Return [X, Y] of the center of cell containing provided text 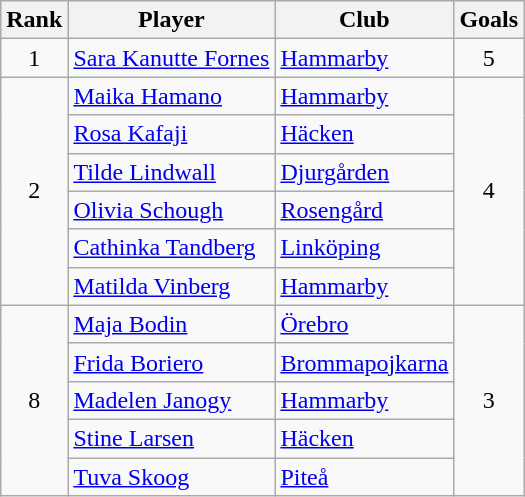
4 [489, 191]
1 [34, 58]
Linköping [364, 248]
Rank [34, 20]
Cathinka Tandberg [172, 248]
Rosa Kafaji [172, 134]
2 [34, 191]
Piteå [364, 477]
Goals [489, 20]
Olivia Schough [172, 210]
3 [489, 400]
Madelen Janogy [172, 400]
5 [489, 58]
Player [172, 20]
Maja Bodin [172, 324]
Frida Boriero [172, 362]
Djurgården [364, 172]
Örebro [364, 324]
Rosengård [364, 210]
Maika Hamano [172, 96]
Sara Kanutte Fornes [172, 58]
Tilde Lindwall [172, 172]
Tuva Skoog [172, 477]
Matilda Vinberg [172, 286]
Club [364, 20]
8 [34, 400]
Brommapojkarna [364, 362]
Stine Larsen [172, 438]
